Pinpoint the cell where the given text exists, returning its [x, y] midpoint coordinate. 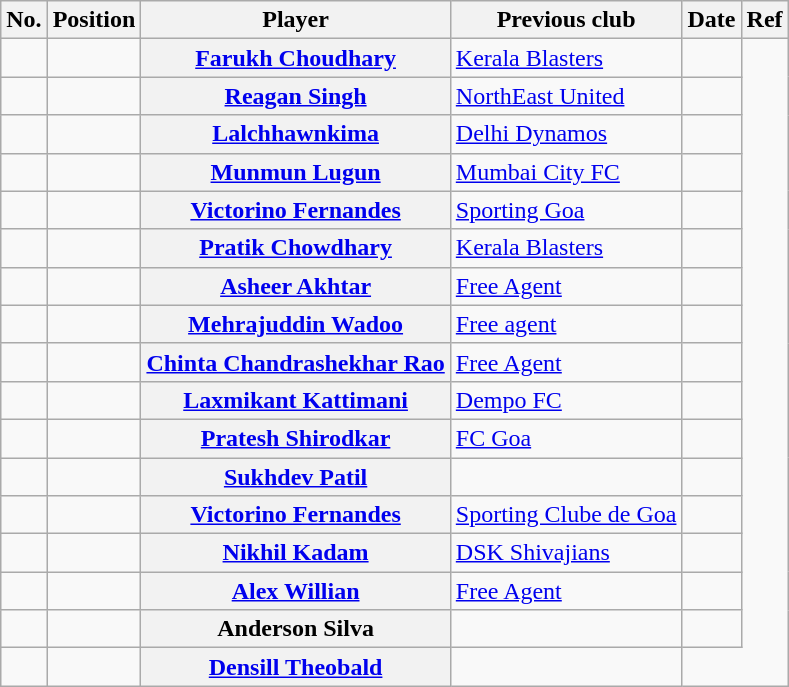
Sporting Clube de Goa [566, 515]
Mehrajuddin Wadoo [296, 324]
Munmun Lugun [296, 172]
Position [94, 20]
Free agent [566, 324]
Pratesh Shirodkar [296, 438]
Mumbai City FC [566, 172]
Chinta Chandrashekhar Rao [296, 362]
Laxmikant Kattimani [296, 400]
Sukhdev Patil [296, 477]
NorthEast United [566, 96]
DSK Shivajians [566, 553]
Farukh Choudhary [296, 58]
Lalchhawnkima [296, 134]
Ref [764, 20]
Player [296, 20]
Dempo FC [566, 400]
Date [712, 20]
Previous club [566, 20]
Sporting Goa [566, 210]
Nikhil Kadam [296, 553]
Densill Theobald [296, 667]
FC Goa [566, 438]
Reagan Singh [296, 96]
Asheer Akhtar [296, 286]
No. [24, 20]
Pratik Chowdhary [296, 248]
Delhi Dynamos [566, 134]
Alex Willian [296, 591]
Anderson Silva [296, 629]
